From the cell containing the given text, extract its center point as (X, Y) coordinate. 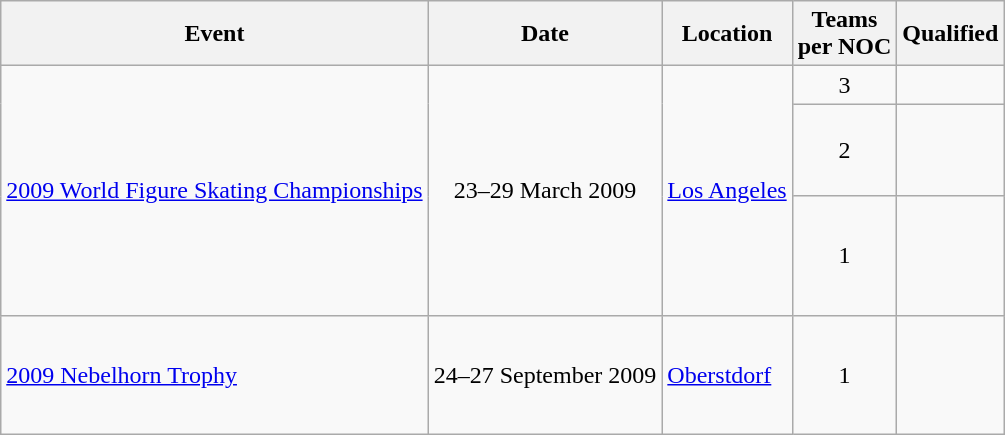
Teams per NOC (844, 34)
23–29 March 2009 (545, 190)
Location (727, 34)
Oberstdorf (727, 374)
Los Angeles (727, 190)
Date (545, 34)
2 (844, 150)
Qualified (950, 34)
Event (214, 34)
3 (844, 85)
2009 World Figure Skating Championships (214, 190)
24–27 September 2009 (545, 374)
2009 Nebelhorn Trophy (214, 374)
